Output the (X, Y) coordinate of the center of the cell containing the given text.  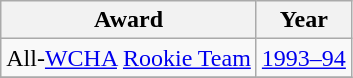
1993–94 (304, 58)
Year (304, 20)
Award (129, 20)
All-WCHA Rookie Team (129, 58)
